Output the [X, Y] coordinate of the center of the cell containing the given text.  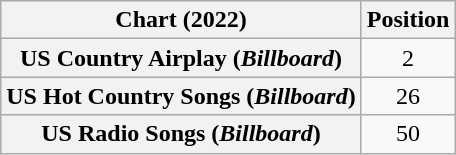
Chart (2022) [181, 20]
US Country Airplay (Billboard) [181, 58]
Position [408, 20]
50 [408, 134]
US Radio Songs (Billboard) [181, 134]
2 [408, 58]
26 [408, 96]
US Hot Country Songs (Billboard) [181, 96]
